For the text-containing cell, return its midpoint in [X, Y] coordinate format. 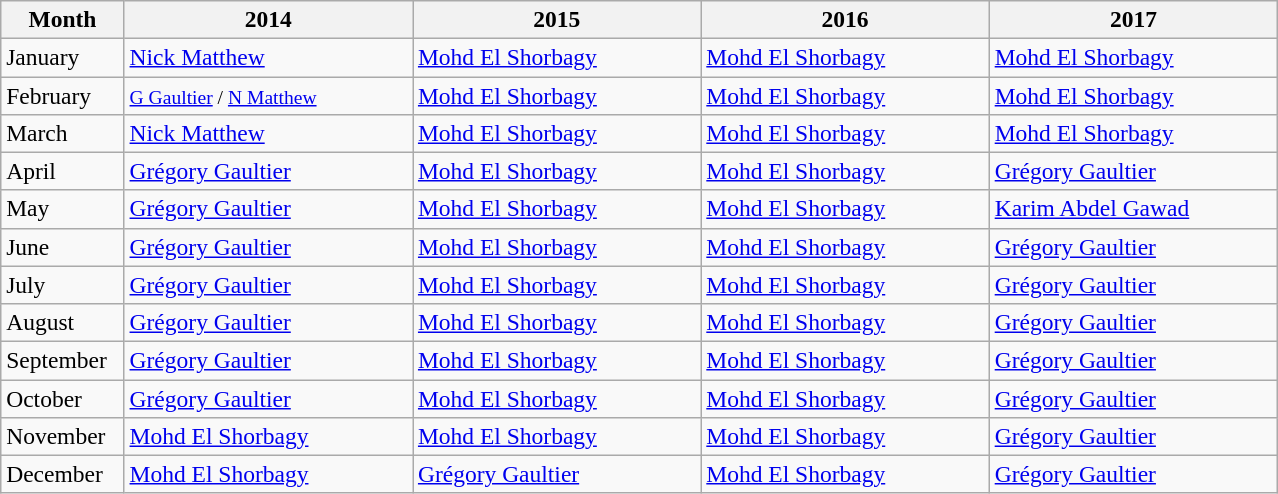
Karim Abdel Gawad [1133, 209]
October [62, 398]
June [62, 247]
August [62, 322]
May [62, 209]
April [62, 171]
December [62, 474]
G Gaultier / N Matthew [268, 95]
2016 [845, 19]
July [62, 285]
November [62, 436]
Month [62, 19]
2015 [556, 19]
2014 [268, 19]
March [62, 133]
September [62, 360]
January [62, 57]
2017 [1133, 19]
February [62, 95]
